Return the (x, y) coordinate for the center point of the cell that contains the specified text.  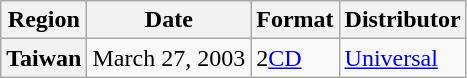
Region (44, 20)
2CD (295, 58)
Date (169, 20)
Universal (402, 58)
Format (295, 20)
Distributor (402, 20)
Taiwan (44, 58)
March 27, 2003 (169, 58)
